From the cell containing the given text, extract its center point as [X, Y] coordinate. 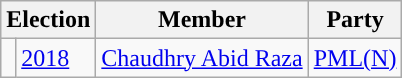
Party [355, 20]
Member [202, 20]
Chaudhry Abid Raza [202, 58]
PML(N) [355, 58]
2018 [56, 58]
Election [48, 20]
